Extract the (X, Y) coordinate from the center of the cell holding the provided text.  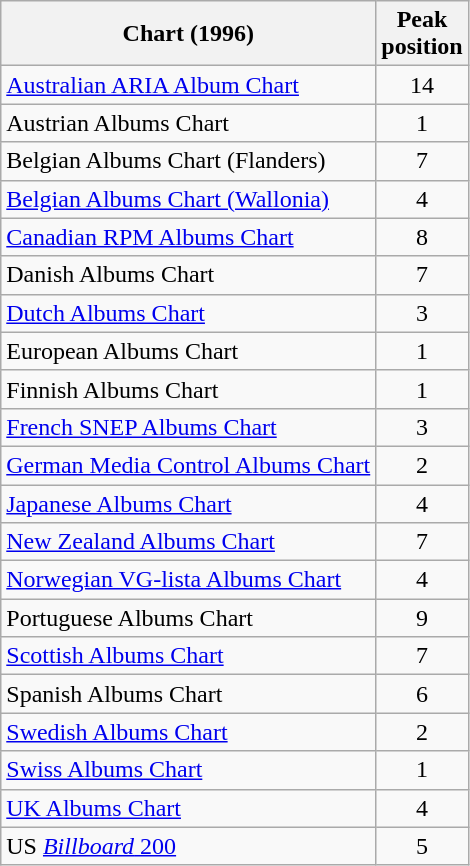
Scottish Albums Chart (188, 656)
Swedish Albums Chart (188, 732)
5 (422, 846)
Norwegian VG-lista Albums Chart (188, 580)
Japanese Albums Chart (188, 503)
Portuguese Albums Chart (188, 618)
14 (422, 85)
Canadian RPM Albums Chart (188, 237)
9 (422, 618)
Belgian Albums Chart (Wallonia) (188, 199)
Peakposition (422, 34)
Belgian Albums Chart (Flanders) (188, 161)
Swiss Albums Chart (188, 770)
German Media Control Albums Chart (188, 465)
Australian ARIA Album Chart (188, 85)
New Zealand Albums Chart (188, 542)
French SNEP Albums Chart (188, 427)
6 (422, 694)
Dutch Albums Chart (188, 313)
Chart (1996) (188, 34)
Spanish Albums Chart (188, 694)
8 (422, 237)
Austrian Albums Chart (188, 123)
UK Albums Chart (188, 808)
European Albums Chart (188, 351)
Danish Albums Chart (188, 275)
Finnish Albums Chart (188, 389)
US Billboard 200 (188, 846)
